Detect which cell encompasses the target text, then output its (X, Y) center coordinate. 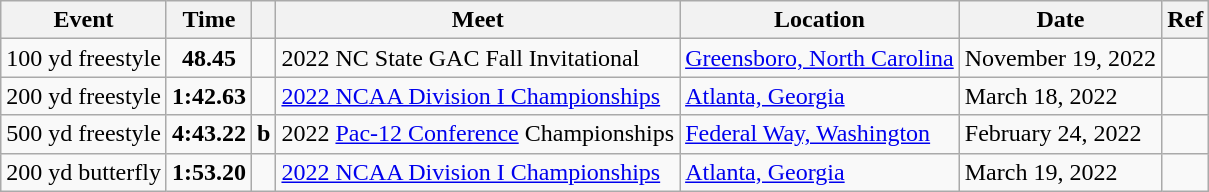
Event (84, 20)
500 yd freestyle (84, 134)
200 yd butterfly (84, 172)
March 19, 2022 (1060, 172)
February 24, 2022 (1060, 134)
200 yd freestyle (84, 96)
Ref (1186, 20)
2022 Pac-12 Conference Championships (478, 134)
November 19, 2022 (1060, 58)
March 18, 2022 (1060, 96)
Greensboro, North Carolina (820, 58)
48.45 (208, 58)
Meet (478, 20)
1:53.20 (208, 172)
Federal Way, Washington (820, 134)
2022 NC State GAC Fall Invitational (478, 58)
Time (208, 20)
b (264, 134)
Location (820, 20)
Date (1060, 20)
4:43.22 (208, 134)
100 yd freestyle (84, 58)
1:42.63 (208, 96)
